Search for the cell housing the specified text and yield its (X, Y) center coordinate. 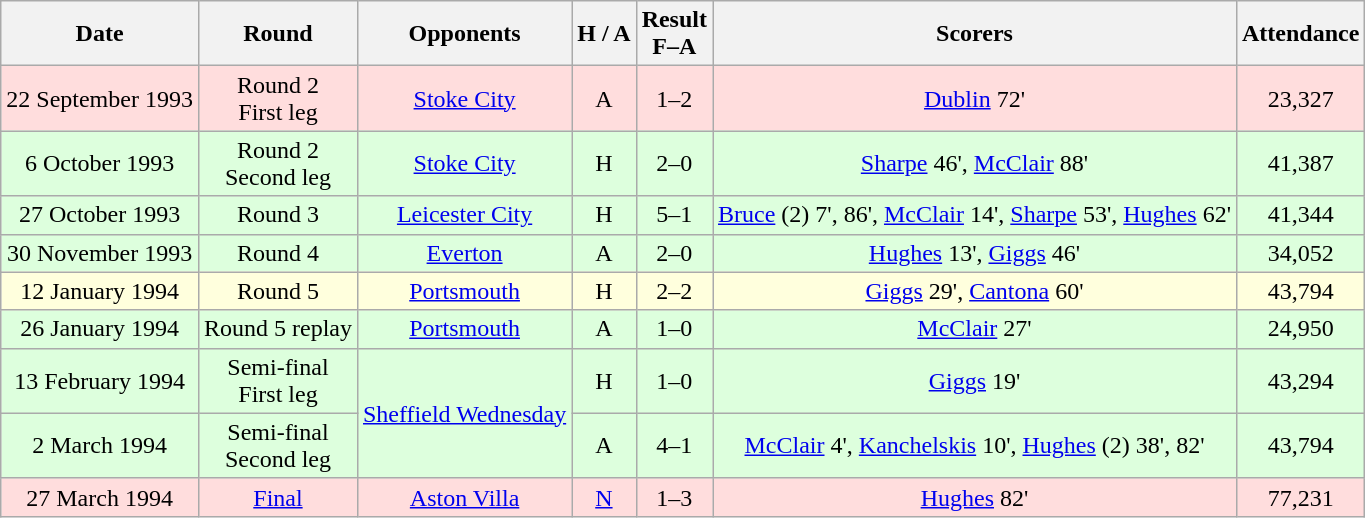
41,344 (1300, 215)
Dublin 72' (974, 98)
Sharpe 46', McClair 88' (974, 164)
Sheffield Wednesday (464, 413)
Everton (464, 253)
Bruce (2) 7', 86', McClair 14', Sharpe 53', Hughes 62' (974, 215)
Opponents (464, 34)
Round 3 (278, 215)
27 March 1994 (100, 497)
ResultF–A (674, 34)
24,950 (1300, 329)
McClair 4', Kanchelskis 10', Hughes (2) 38', 82' (974, 446)
Aston Villa (464, 497)
Semi-finalSecond leg (278, 446)
Hughes 82' (974, 497)
2–2 (674, 291)
5–1 (674, 215)
Date (100, 34)
Attendance (1300, 34)
Giggs 19' (974, 380)
Final (278, 497)
23,327 (1300, 98)
43,294 (1300, 380)
22 September 1993 (100, 98)
Round 5 replay (278, 329)
Round 2Second leg (278, 164)
30 November 1993 (100, 253)
6 October 1993 (100, 164)
77,231 (1300, 497)
12 January 1994 (100, 291)
Round 4 (278, 253)
Round (278, 34)
Hughes 13', Giggs 46' (974, 253)
2 March 1994 (100, 446)
27 October 1993 (100, 215)
Round 2First leg (278, 98)
Scorers (974, 34)
26 January 1994 (100, 329)
1–3 (674, 497)
34,052 (1300, 253)
N (604, 497)
4–1 (674, 446)
Giggs 29', Cantona 60' (974, 291)
Leicester City (464, 215)
H / A (604, 34)
41,387 (1300, 164)
Round 5 (278, 291)
1–2 (674, 98)
McClair 27' (974, 329)
Semi-finalFirst leg (278, 380)
13 February 1994 (100, 380)
